Detect which cell encompasses the target text, then output its [x, y] center coordinate. 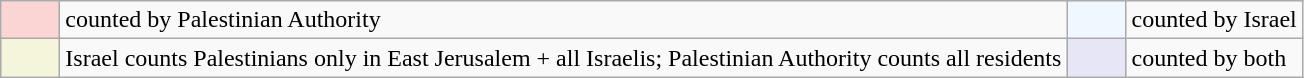
counted by Israel [1214, 20]
Israel counts Palestinians only in East Jerusalem + all Israelis; Palestinian Authority counts all residents [564, 58]
counted by both [1214, 58]
counted by Palestinian Authority [564, 20]
